Scan for the cell matching the given text and deliver its [x, y] coordinate at center. 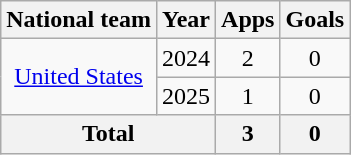
2024 [186, 58]
1 [248, 96]
Year [186, 20]
National team [79, 20]
2025 [186, 96]
United States [79, 77]
Apps [248, 20]
Goals [315, 20]
2 [248, 58]
3 [248, 134]
Total [108, 134]
